Pinpoint the cell where the given text exists, returning its (x, y) midpoint coordinate. 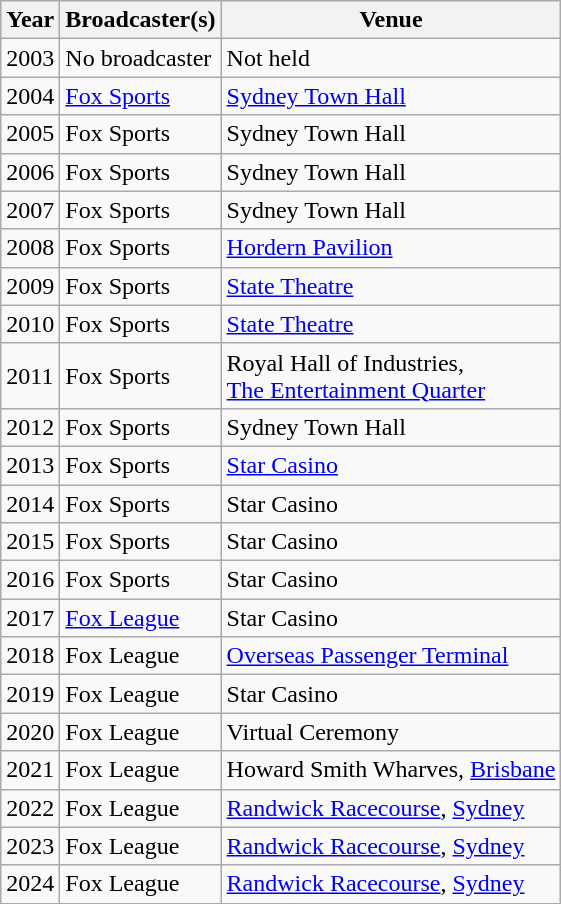
Venue (391, 20)
Hordern Pavilion (391, 248)
Overseas Passenger Terminal (391, 656)
Virtual Ceremony (391, 732)
2023 (30, 846)
2019 (30, 694)
Howard Smith Wharves, Brisbane (391, 770)
2005 (30, 134)
2022 (30, 808)
2003 (30, 58)
2018 (30, 656)
2008 (30, 248)
2017 (30, 618)
Not held (391, 58)
2024 (30, 884)
2015 (30, 542)
2010 (30, 324)
2011 (30, 376)
2007 (30, 210)
2009 (30, 286)
2013 (30, 465)
2012 (30, 427)
Royal Hall of Industries,The Entertainment Quarter (391, 376)
2021 (30, 770)
2006 (30, 172)
2016 (30, 580)
2014 (30, 503)
2020 (30, 732)
No broadcaster (140, 58)
Broadcaster(s) (140, 20)
Year (30, 20)
2004 (30, 96)
